Capture the cell that displays the provided text and extract its (X, Y) central coordinate. 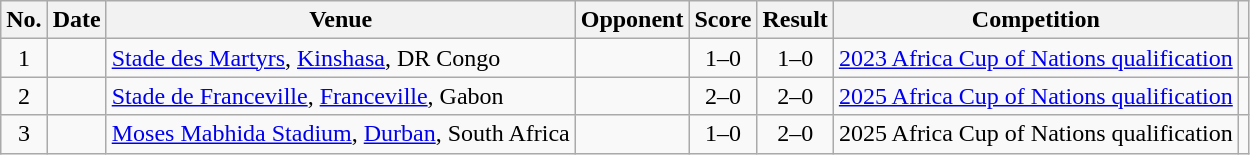
Opponent (632, 20)
Date (76, 20)
No. (24, 20)
Stade de Franceville, Franceville, Gabon (340, 96)
2023 Africa Cup of Nations qualification (1036, 58)
Moses Mabhida Stadium, Durban, South Africa (340, 134)
Result (795, 20)
3 (24, 134)
2 (24, 96)
Competition (1036, 20)
Venue (340, 20)
1 (24, 58)
Score (723, 20)
Stade des Martyrs, Kinshasa, DR Congo (340, 58)
